For the text-containing cell, return its midpoint in (x, y) coordinate format. 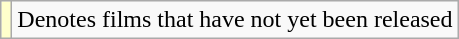
Denotes films that have not yet been released (235, 20)
